Detect which cell encompasses the target text, then output its [X, Y] center coordinate. 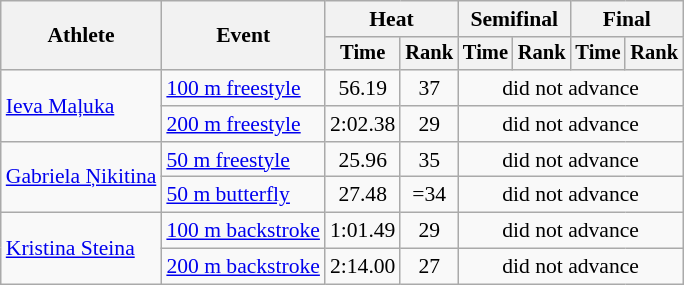
Event [243, 36]
Ieva Maļuka [82, 106]
1:01.49 [362, 231]
37 [429, 88]
=34 [429, 195]
2:14.00 [362, 267]
100 m freestyle [243, 88]
Semifinal [514, 19]
56.19 [362, 88]
35 [429, 160]
50 m butterfly [243, 195]
2:02.38 [362, 124]
Athlete [82, 36]
Gabriela Ņikitina [82, 178]
Kristina Steina [82, 248]
Heat [392, 19]
27.48 [362, 195]
50 m freestyle [243, 160]
27 [429, 267]
25.96 [362, 160]
Final [627, 19]
200 m backstroke [243, 267]
200 m freestyle [243, 124]
100 m backstroke [243, 231]
